From the cell containing the given text, extract its center point as (x, y) coordinate. 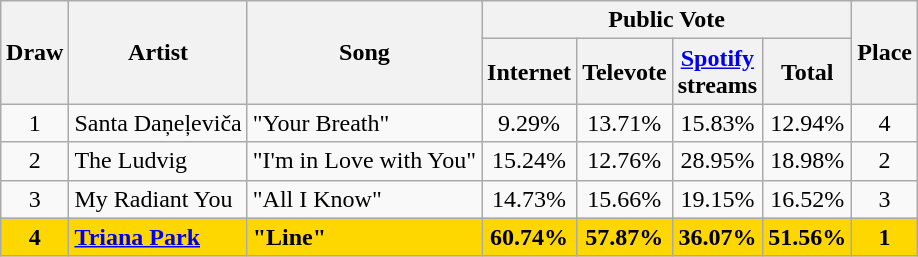
51.56% (808, 237)
Internet (530, 72)
"Your Breath" (364, 123)
57.87% (624, 237)
Artist (158, 52)
15.83% (718, 123)
9.29% (530, 123)
Triana Park (158, 237)
Spotifystreams (718, 72)
16.52% (808, 199)
12.94% (808, 123)
"Line" (364, 237)
12.76% (624, 161)
15.24% (530, 161)
Total (808, 72)
60.74% (530, 237)
"All I Know" (364, 199)
28.95% (718, 161)
15.66% (624, 199)
13.71% (624, 123)
14.73% (530, 199)
Place (885, 52)
Draw (35, 52)
Televote (624, 72)
Song (364, 52)
19.15% (718, 199)
18.98% (808, 161)
Public Vote (667, 20)
36.07% (718, 237)
Santa Daņeļeviča (158, 123)
The Ludvig (158, 161)
"I'm in Love with You" (364, 161)
My Radiant You (158, 199)
